From the cell containing the given text, extract its center point as [X, Y] coordinate. 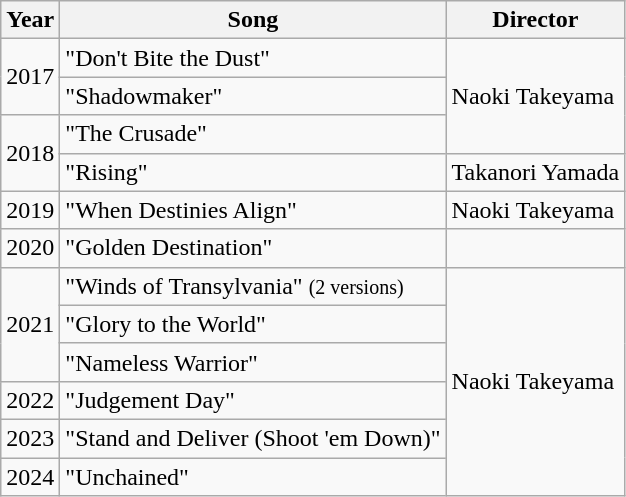
2024 [30, 477]
2020 [30, 248]
"Nameless Warrior" [253, 362]
"Shadowmaker" [253, 96]
"Unchained" [253, 477]
"Rising" [253, 172]
2022 [30, 400]
"When Destinies Align" [253, 210]
2023 [30, 438]
"Golden Destination" [253, 248]
Director [536, 20]
2019 [30, 210]
Song [253, 20]
"Stand and Deliver (Shoot 'em Down)" [253, 438]
2017 [30, 77]
2021 [30, 324]
2018 [30, 153]
"Glory to the World" [253, 324]
Year [30, 20]
"Don't Bite the Dust" [253, 58]
"Winds of Transylvania" (2 versions) [253, 286]
Takanori Yamada [536, 172]
"The Crusade" [253, 134]
"Judgement Day" [253, 400]
